For the text-containing cell, return its midpoint in [X, Y] coordinate format. 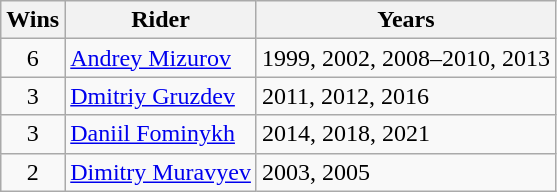
Andrey Mizurov [161, 58]
6 [33, 58]
Years [406, 20]
Wins [33, 20]
1999, 2002, 2008–2010, 2013 [406, 58]
Daniil Fominykh [161, 134]
2003, 2005 [406, 172]
2 [33, 172]
Dmitriy Gruzdev [161, 96]
2014, 2018, 2021 [406, 134]
2011, 2012, 2016 [406, 96]
Dimitry Muravyev [161, 172]
Rider [161, 20]
